Detect which cell encompasses the target text, then output its [x, y] center coordinate. 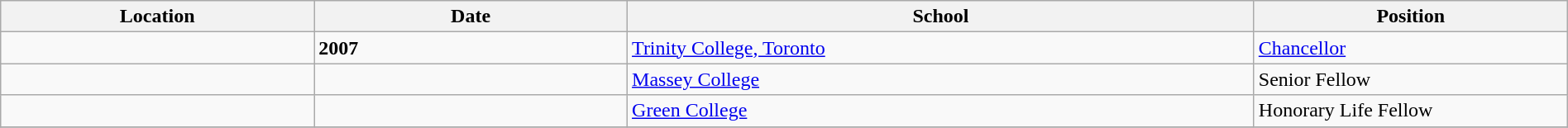
School [941, 17]
Chancellor [1411, 48]
Massey College [941, 79]
Green College [941, 111]
Trinity College, Toronto [941, 48]
Location [157, 17]
2007 [471, 48]
Senior Fellow [1411, 79]
Honorary Life Fellow [1411, 111]
Date [471, 17]
Position [1411, 17]
